Output the (X, Y) coordinate of the center of the cell containing the given text.  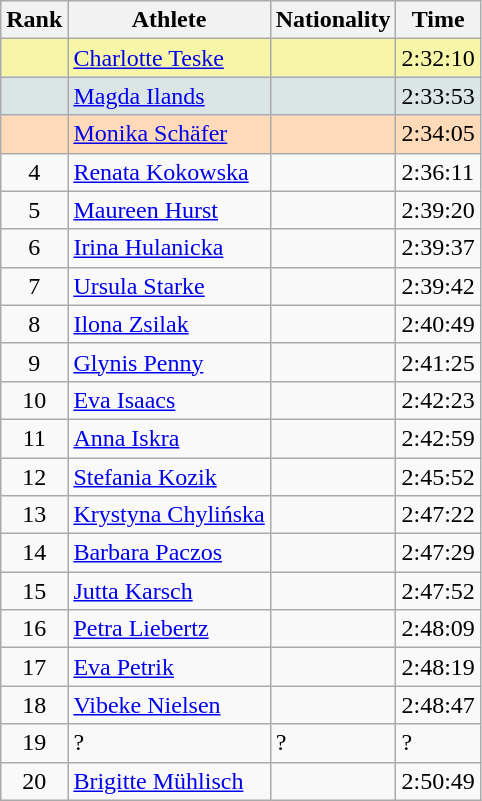
2:36:11 (438, 172)
Eva Isaacs (169, 400)
2:39:37 (438, 248)
2:47:22 (438, 515)
2:47:52 (438, 591)
Athlete (169, 20)
Rank (34, 20)
Stefania Kozik (169, 477)
Ursula Starke (169, 286)
10 (34, 400)
16 (34, 629)
Renata Kokowska (169, 172)
17 (34, 667)
Anna Iskra (169, 438)
2:39:42 (438, 286)
2:42:59 (438, 438)
Eva Petrik (169, 667)
2:32:10 (438, 58)
Vibeke Nielsen (169, 705)
2:42:23 (438, 400)
18 (34, 705)
8 (34, 324)
2:48:09 (438, 629)
9 (34, 362)
Krystyna Chylińska (169, 515)
14 (34, 553)
15 (34, 591)
Charlotte Teske (169, 58)
Irina Hulanicka (169, 248)
13 (34, 515)
2:33:53 (438, 96)
4 (34, 172)
12 (34, 477)
Barbara Paczos (169, 553)
Magda Ilands (169, 96)
Glynis Penny (169, 362)
2:47:29 (438, 553)
6 (34, 248)
Brigitte Mühlisch (169, 781)
2:45:52 (438, 477)
Petra Liebertz (169, 629)
2:48:47 (438, 705)
Maureen Hurst (169, 210)
5 (34, 210)
11 (34, 438)
2:50:49 (438, 781)
Nationality (333, 20)
20 (34, 781)
Jutta Karsch (169, 591)
Time (438, 20)
2:34:05 (438, 134)
Ilona Zsilak (169, 324)
2:39:20 (438, 210)
2:48:19 (438, 667)
2:41:25 (438, 362)
7 (34, 286)
2:40:49 (438, 324)
Monika Schäfer (169, 134)
19 (34, 743)
